For the text-containing cell, return its midpoint in [x, y] coordinate format. 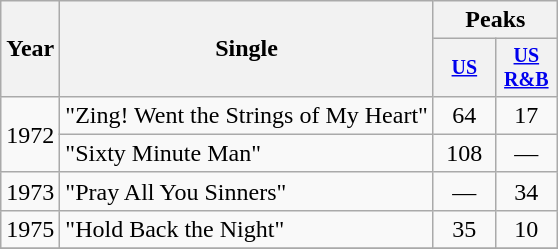
Single [247, 49]
17 [526, 115]
Year [30, 49]
64 [464, 115]
US [464, 68]
USR&B [526, 68]
35 [464, 229]
"Pray All You Sinners" [247, 191]
1973 [30, 191]
"Hold Back the Night" [247, 229]
"Sixty Minute Man" [247, 153]
Peaks [495, 20]
10 [526, 229]
1975 [30, 229]
1972 [30, 134]
34 [526, 191]
108 [464, 153]
"Zing! Went the Strings of My Heart" [247, 115]
